Scan for the cell matching the given text and deliver its [x, y] coordinate at center. 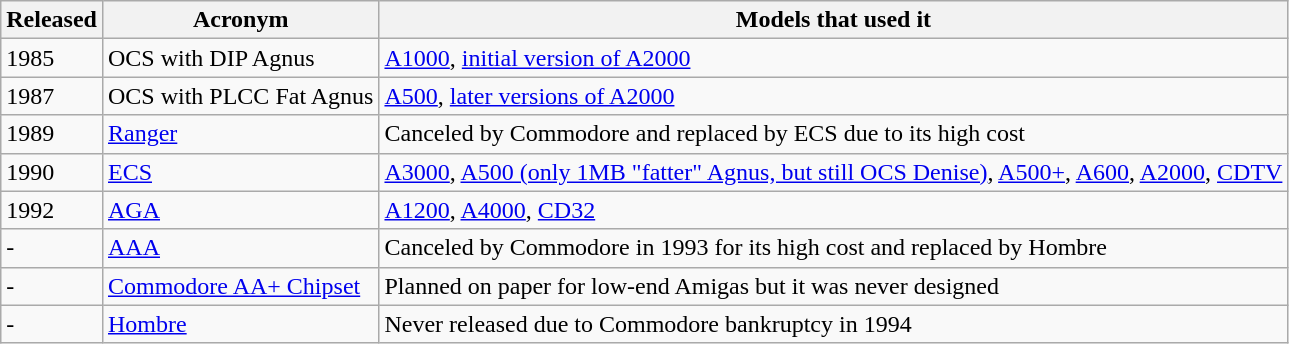
OCS with DIP Agnus [240, 58]
Never released due to Commodore bankruptcy in 1994 [834, 324]
A500, later versions of A2000 [834, 96]
1992 [52, 210]
Planned on paper for low-end Amigas but it was never designed [834, 286]
A3000, A500 (only 1MB "fatter" Agnus, but still OCS Denise), A500+, A600, A2000, CDTV [834, 172]
Acronym [240, 20]
Models that used it [834, 20]
AGA [240, 210]
Released [52, 20]
Hombre [240, 324]
Canceled by Commodore and replaced by ECS due to its high cost [834, 134]
A1200, A4000, CD32 [834, 210]
Ranger [240, 134]
A1000, initial version of A2000 [834, 58]
Canceled by Commodore in 1993 for its high cost and replaced by Hombre [834, 248]
Commodore AA+ Chipset [240, 286]
1987 [52, 96]
ECS [240, 172]
AAA [240, 248]
1990 [52, 172]
1989 [52, 134]
OCS with PLCC Fat Agnus [240, 96]
1985 [52, 58]
